Return (X, Y) of the center of cell containing provided text 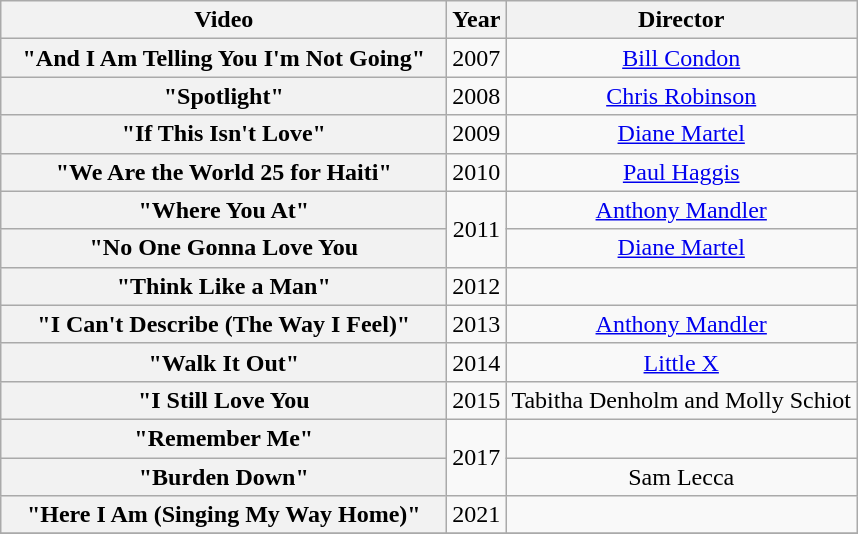
"Walk It Out" (224, 362)
2017 (476, 457)
2015 (476, 400)
"No One Gonna Love You (224, 248)
"Here I Am (Singing My Way Home)" (224, 515)
Year (476, 20)
"Remember Me" (224, 438)
Little X (682, 362)
2011 (476, 229)
"If This Isn't Love" (224, 134)
Director (682, 20)
2021 (476, 515)
Video (224, 20)
Bill Condon (682, 58)
2014 (476, 362)
"Where You At" (224, 210)
"I Still Love You (224, 400)
"I Can't Describe (The Way I Feel)" (224, 324)
2010 (476, 172)
"Think Like a Man" (224, 286)
"Spotlight" (224, 96)
Sam Lecca (682, 477)
"Burden Down" (224, 477)
Chris Robinson (682, 96)
Paul Haggis (682, 172)
2008 (476, 96)
"We Are the World 25 for Haiti" (224, 172)
2013 (476, 324)
2012 (476, 286)
"And I Am Telling You I'm Not Going" (224, 58)
2007 (476, 58)
Tabitha Denholm and Molly Schiot (682, 400)
2009 (476, 134)
